Find where the given text appears and provide that cell's center as (x, y) coordinate. 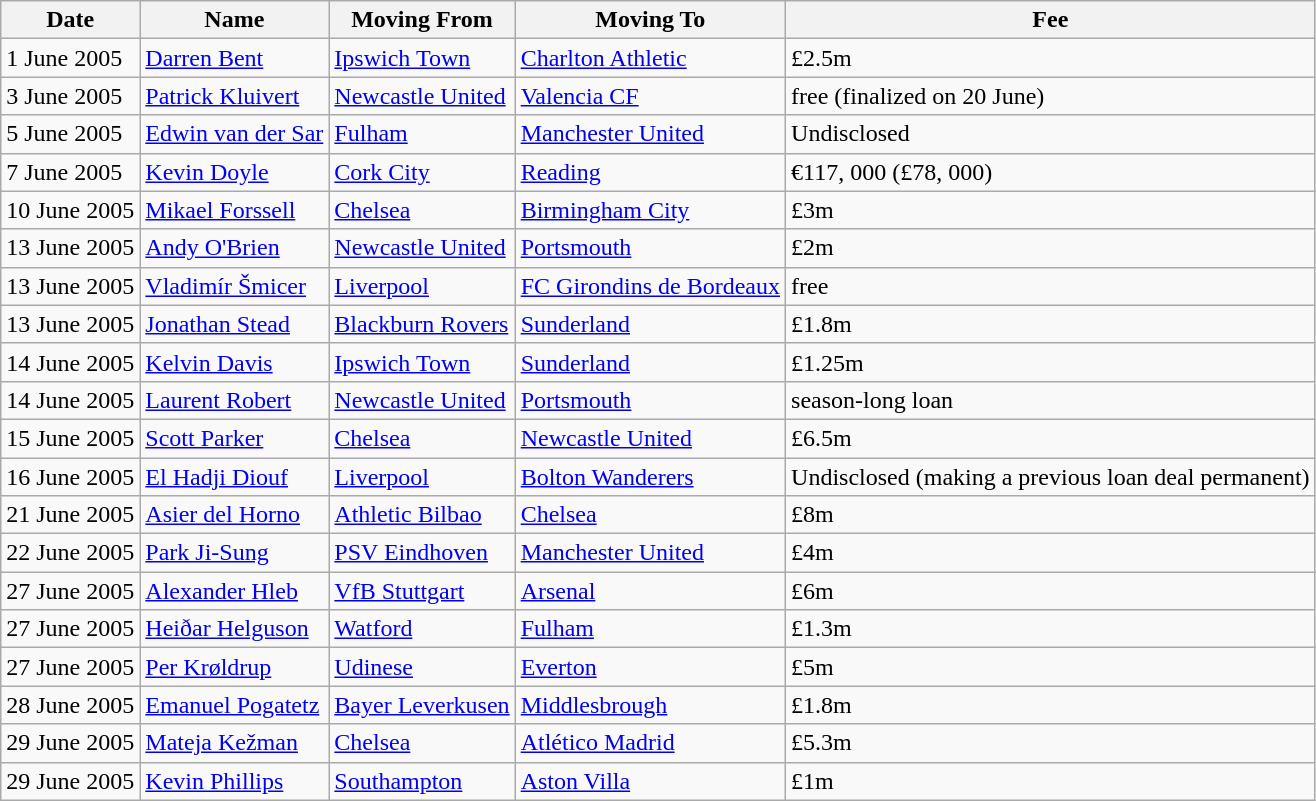
£2m (1051, 248)
PSV Eindhoven (422, 553)
Udinese (422, 667)
Fee (1051, 20)
£6.5m (1051, 438)
£1.25m (1051, 362)
Mikael Forssell (234, 210)
Kelvin Davis (234, 362)
Athletic Bilbao (422, 515)
Reading (650, 172)
Moving To (650, 20)
Per Krøldrup (234, 667)
Alexander Hleb (234, 591)
21 June 2005 (70, 515)
Bolton Wanderers (650, 477)
Watford (422, 629)
£3m (1051, 210)
Moving From (422, 20)
Charlton Athletic (650, 58)
5 June 2005 (70, 134)
Birmingham City (650, 210)
VfB Stuttgart (422, 591)
1 June 2005 (70, 58)
Emanuel Pogatetz (234, 705)
season-long loan (1051, 400)
Mateja Kežman (234, 743)
Southampton (422, 781)
Name (234, 20)
Valencia CF (650, 96)
Undisclosed (making a previous loan deal permanent) (1051, 477)
Darren Bent (234, 58)
Edwin van der Sar (234, 134)
Atlético Madrid (650, 743)
Asier del Horno (234, 515)
Vladimír Šmicer (234, 286)
15 June 2005 (70, 438)
free (finalized on 20 June) (1051, 96)
Kevin Doyle (234, 172)
Middlesbrough (650, 705)
Heiðar Helguson (234, 629)
£6m (1051, 591)
Aston Villa (650, 781)
3 June 2005 (70, 96)
22 June 2005 (70, 553)
£4m (1051, 553)
€117, 000 (£78, 000) (1051, 172)
16 June 2005 (70, 477)
£1.3m (1051, 629)
Park Ji-Sung (234, 553)
Patrick Kluivert (234, 96)
El Hadji Diouf (234, 477)
£1m (1051, 781)
Date (70, 20)
Undisclosed (1051, 134)
Scott Parker (234, 438)
7 June 2005 (70, 172)
Laurent Robert (234, 400)
10 June 2005 (70, 210)
Bayer Leverkusen (422, 705)
Kevin Phillips (234, 781)
FC Girondins de Bordeaux (650, 286)
free (1051, 286)
Arsenal (650, 591)
£5.3m (1051, 743)
Jonathan Stead (234, 324)
Andy O'Brien (234, 248)
Everton (650, 667)
Blackburn Rovers (422, 324)
£2.5m (1051, 58)
28 June 2005 (70, 705)
Cork City (422, 172)
£8m (1051, 515)
£5m (1051, 667)
